Pinpoint the cell where the given text exists, returning its [x, y] midpoint coordinate. 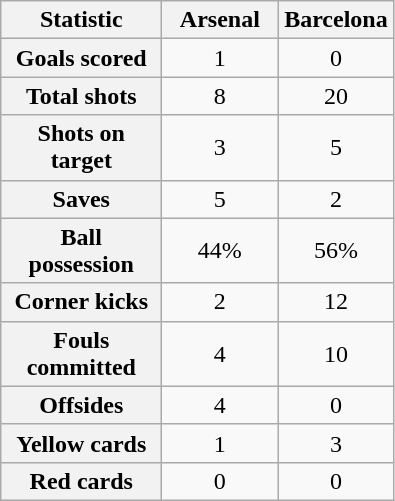
Arsenal [220, 20]
Shots on target [82, 148]
Ball possession [82, 250]
Fouls committed [82, 354]
12 [336, 302]
Saves [82, 199]
44% [220, 250]
Offsides [82, 405]
56% [336, 250]
Corner kicks [82, 302]
Goals scored [82, 58]
Statistic [82, 20]
8 [220, 96]
Barcelona [336, 20]
Total shots [82, 96]
Red cards [82, 481]
Yellow cards [82, 443]
20 [336, 96]
10 [336, 354]
